Locate the cell with the specified text and output its (x, y) center coordinate. 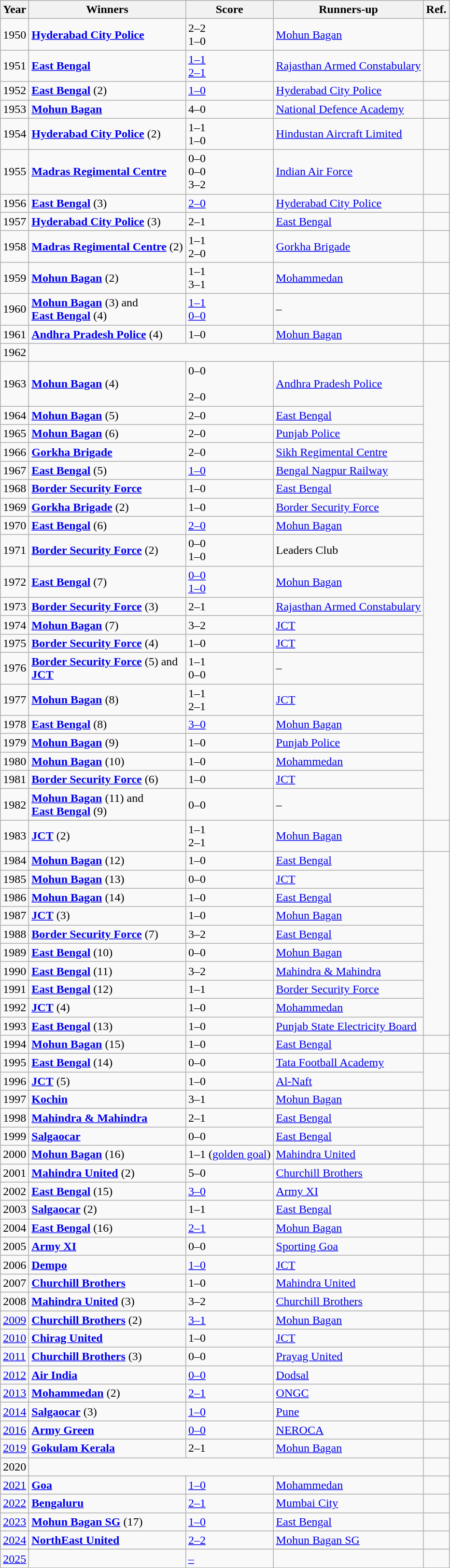
National Defence Academy (349, 109)
JCT (4) (107, 1007)
East Bengal (7) (107, 582)
Mohun Bagan (3) and East Bengal (4) (107, 309)
1954 (14, 134)
Mohun Bagan (13) (107, 879)
Churchill Brothers (3) (107, 1357)
2022 (14, 1503)
Gokulam Kerala (107, 1448)
1952 (14, 91)
Hyderabad City Police (3) (107, 221)
Border Security Force (6) (107, 780)
Mohammedan (2) (107, 1393)
Border Security Force (4) (107, 643)
Mumbai City (349, 1503)
1999 (14, 1136)
1–1 (golden goal) (229, 1155)
1980 (14, 761)
2–2 1–0 (229, 35)
1950 (14, 35)
1–1 3–1 (229, 278)
NorthEast United (107, 1540)
1953 (14, 109)
Mahindra United (3) (107, 1301)
1988 (14, 934)
Chirag United (107, 1338)
Andhra Pradesh Police (4) (107, 334)
JCT (3) (107, 916)
East Bengal (13) (107, 1026)
Runners-up (349, 10)
East Bengal (2) (107, 91)
1959 (14, 278)
Salgaocar (3) (107, 1412)
Border Security Force (7) (107, 934)
2005 (14, 1246)
4–0 (229, 109)
Bengaluru (107, 1503)
1–1 2–0 (229, 246)
1990 (14, 971)
2009 (14, 1320)
Score (229, 10)
Madras Regimental Centre (107, 172)
Mohun Bagan SG (17) (107, 1522)
1998 (14, 1118)
1972 (14, 582)
Winners (107, 10)
0–0 0–0 3–2 (229, 172)
Year (14, 10)
1977 (14, 700)
1957 (14, 221)
East Bengal (15) (107, 1191)
1951 (14, 66)
1991 (14, 989)
East Bengal (5) (107, 470)
Tata Football Academy (349, 1063)
1955 (14, 172)
East Bengal (16) (107, 1228)
East Bengal (12) (107, 989)
2–2 (229, 1540)
2000 (14, 1155)
1994 (14, 1045)
ONGC (349, 1393)
Border Security Force (2) (107, 550)
JCT (5) (107, 1081)
Dempo (107, 1265)
1987 (14, 916)
Mohun Bagan (6) (107, 434)
Madras Regimental Centre (2) (107, 246)
Punjab State Electricity Board (349, 1026)
Mohun Bagan (2) (107, 278)
JCT (2) (107, 836)
Mohun Bagan (7) (107, 625)
1973 (14, 606)
2023 (14, 1522)
2004 (14, 1228)
2003 (14, 1210)
1962 (14, 353)
1985 (14, 879)
Kochin (107, 1100)
1983 (14, 836)
2025 (14, 1558)
East Bengal (14) (107, 1063)
1996 (14, 1081)
2016 (14, 1430)
1979 (14, 743)
0–0 2–0 (229, 384)
2021 (14, 1485)
1964 (14, 415)
1968 (14, 489)
Hyderabad City Police (2) (107, 134)
5–0 (229, 1173)
Air India (107, 1375)
Mohun Bagan (4) (107, 384)
NEROCA (349, 1430)
1960 (14, 309)
2019 (14, 1448)
Leaders Club (349, 550)
East Bengal (11) (107, 971)
2006 (14, 1265)
2002 (14, 1191)
1976 (14, 668)
1970 (14, 525)
Mohun Bagan (10) (107, 761)
Salgaocar (2) (107, 1210)
2024 (14, 1540)
Mohun Bagan (11) and East Bengal (9) (107, 805)
East Bengal (10) (107, 952)
1958 (14, 246)
Sporting Goa (349, 1246)
Salgaocar (107, 1136)
Army Green (107, 1430)
Mohun Bagan (15) (107, 1045)
Mohun Bagan SG (349, 1540)
Andhra Pradesh Police (349, 384)
Al-Naft (349, 1081)
2014 (14, 1412)
2010 (14, 1338)
Prayag United (349, 1357)
Indian Air Force (349, 172)
Churchill Brothers (2) (107, 1320)
Pune (349, 1412)
Goa (107, 1485)
1993 (14, 1026)
Hindustan Aircraft Limited (349, 134)
1956 (14, 203)
2012 (14, 1375)
1969 (14, 507)
Gorkha Brigade (2) (107, 507)
1971 (14, 550)
East Bengal (6) (107, 525)
1978 (14, 725)
East Bengal (3) (107, 203)
Mohun Bagan (16) (107, 1155)
Ref. (436, 10)
2020 (14, 1467)
1965 (14, 434)
Mohun Bagan (12) (107, 861)
Mahindra United (2) (107, 1173)
Sikh Regimental Centre (349, 452)
1967 (14, 470)
Mohun Bagan (8) (107, 700)
2008 (14, 1301)
Border Security Force (5) and JCT (107, 668)
1981 (14, 780)
Mohun Bagan (5) (107, 415)
Bengal Nagpur Railway (349, 470)
1963 (14, 384)
2001 (14, 1173)
2011 (14, 1357)
Dodsal (349, 1375)
1975 (14, 643)
1989 (14, 952)
Mohun Bagan (14) (107, 897)
2013 (14, 1393)
1997 (14, 1100)
1982 (14, 805)
Mohun Bagan (9) (107, 743)
1–1 1–0 (229, 134)
1966 (14, 452)
2007 (14, 1283)
1961 (14, 334)
1992 (14, 1007)
1995 (14, 1063)
1984 (14, 861)
1986 (14, 897)
East Bengal (8) (107, 725)
Border Security Force (3) (107, 606)
1974 (14, 625)
